Provide the [x, y] coordinate of the cell's center where the given text is located.  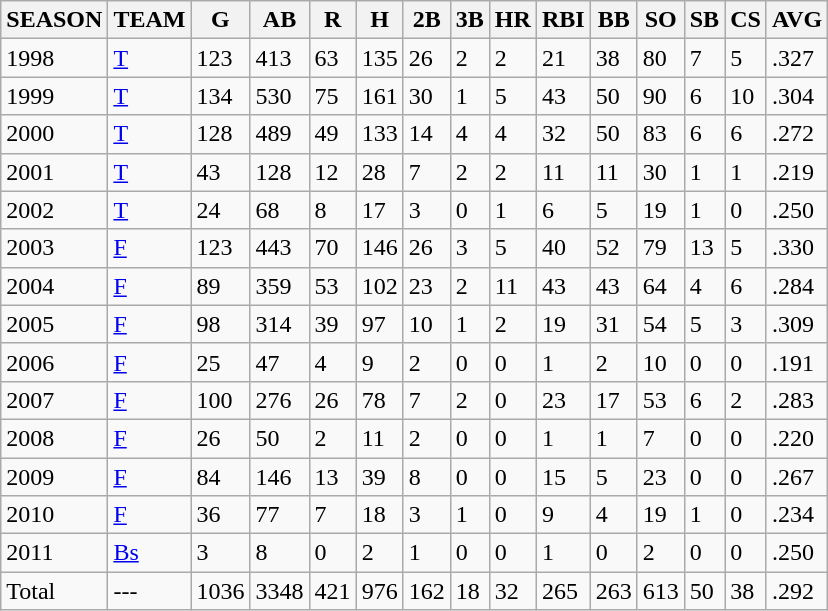
28 [380, 172]
2010 [54, 515]
80 [660, 58]
134 [220, 96]
77 [280, 515]
162 [426, 591]
359 [280, 286]
R [332, 20]
SEASON [54, 20]
47 [280, 362]
276 [280, 400]
2002 [54, 210]
2009 [54, 477]
98 [220, 324]
133 [380, 134]
1036 [220, 591]
3B [470, 20]
2011 [54, 553]
78 [380, 400]
2004 [54, 286]
15 [563, 477]
.304 [796, 96]
.219 [796, 172]
263 [614, 591]
64 [660, 286]
413 [280, 58]
613 [660, 591]
70 [332, 248]
TEAM [150, 20]
36 [220, 515]
2006 [54, 362]
.191 [796, 362]
2B [426, 20]
100 [220, 400]
2007 [54, 400]
HR [512, 20]
BB [614, 20]
75 [332, 96]
63 [332, 58]
.267 [796, 477]
.330 [796, 248]
421 [332, 591]
1998 [54, 58]
25 [220, 362]
530 [280, 96]
24 [220, 210]
CS [746, 20]
89 [220, 286]
314 [280, 324]
135 [380, 58]
68 [280, 210]
H [380, 20]
49 [332, 134]
RBI [563, 20]
489 [280, 134]
--- [150, 591]
83 [660, 134]
265 [563, 591]
.292 [796, 591]
3348 [280, 591]
52 [614, 248]
2008 [54, 438]
.220 [796, 438]
Total [54, 591]
.234 [796, 515]
443 [280, 248]
AB [280, 20]
SO [660, 20]
.272 [796, 134]
Bs [150, 553]
79 [660, 248]
.283 [796, 400]
2003 [54, 248]
97 [380, 324]
SB [704, 20]
54 [660, 324]
12 [332, 172]
.309 [796, 324]
161 [380, 96]
84 [220, 477]
976 [380, 591]
2001 [54, 172]
90 [660, 96]
14 [426, 134]
2000 [54, 134]
.327 [796, 58]
AVG [796, 20]
102 [380, 286]
21 [563, 58]
G [220, 20]
31 [614, 324]
40 [563, 248]
.284 [796, 286]
2005 [54, 324]
1999 [54, 96]
